Search for the cell housing the specified text and yield its [X, Y] center coordinate. 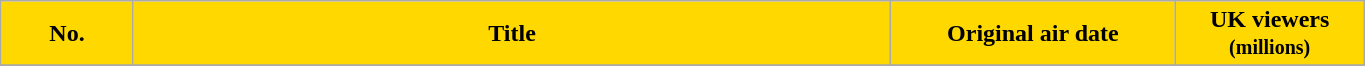
Original air date [1033, 34]
Title [512, 34]
UK viewers(millions) [1270, 34]
No. [68, 34]
